Return the (x, y) coordinate for the center point of the cell that contains the specified text.  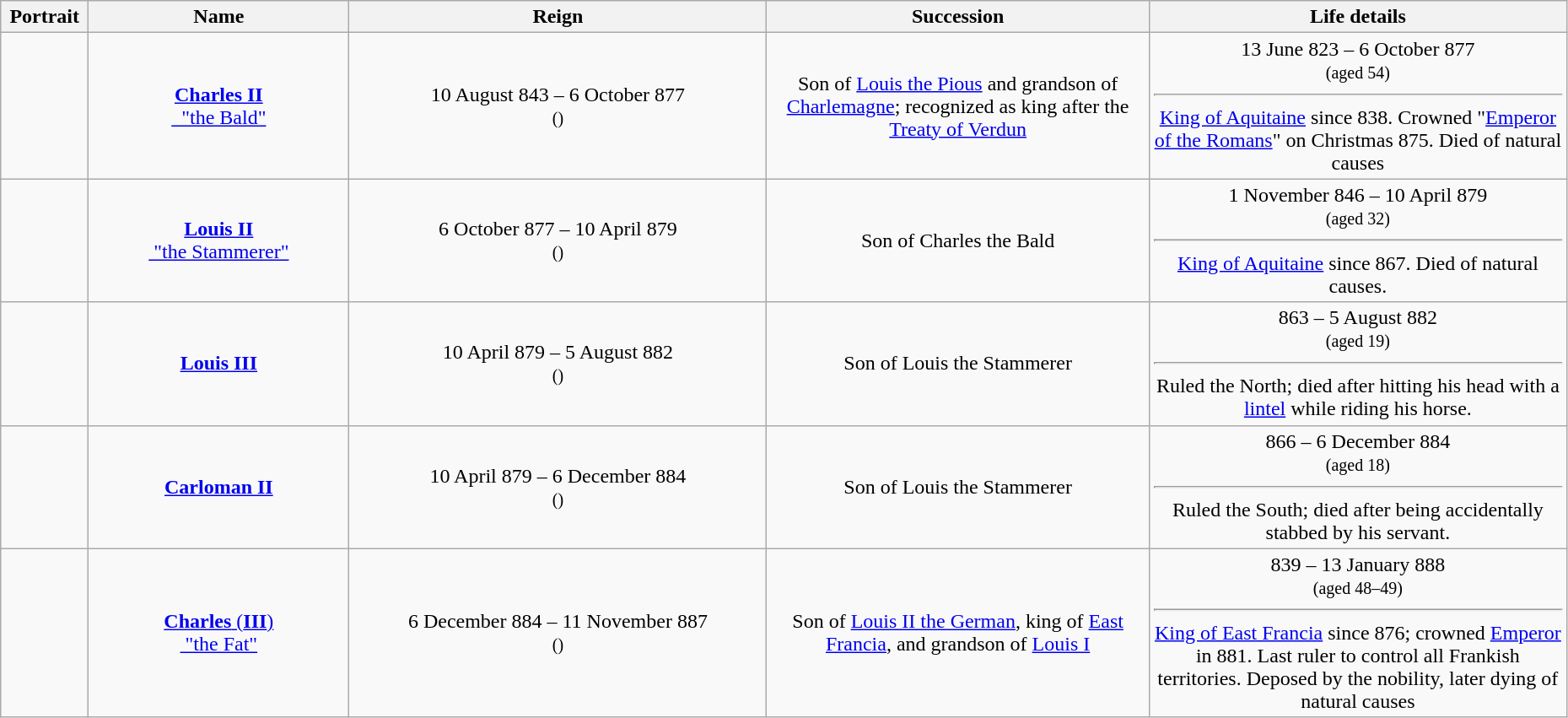
Son of Charles the Bald (958, 240)
Life details (1358, 17)
Charles II "the Bald" (219, 106)
Portrait (45, 17)
Reign (558, 17)
13 June 823 – 6 October 877(aged 54)King of Aquitaine since 838. Crowned "Emperor of the Romans" on Christmas 875. Died of natural causes (1358, 106)
Son of Louis II the German, king of East Francia, and grandson of Louis I (958, 633)
Carloman II (219, 487)
10 April 879 – 6 December 884() (558, 487)
863 – 5 August 882(aged 19)Ruled the North; died after hitting his head with a lintel while riding his horse. (1358, 364)
Succession (958, 17)
6 December 884 – 11 November 887() (558, 633)
6 October 877 – 10 April 879() (558, 240)
866 – 6 December 884(aged 18)Ruled the South; died after being accidentally stabbed by his servant. (1358, 487)
Louis II "the Stammerer" (219, 240)
Louis III (219, 364)
1 November 846 – 10 April 879(aged 32)King of Aquitaine since 867. Died of natural causes. (1358, 240)
Charles (III) "the Fat" (219, 633)
Son of Louis the Pious and grandson of Charlemagne; recognized as king after the Treaty of Verdun (958, 106)
10 August 843 – 6 October 877() (558, 106)
Name (219, 17)
10 April 879 – 5 August 882() (558, 364)
